Output the (X, Y) coordinate of the center of the cell containing the given text.  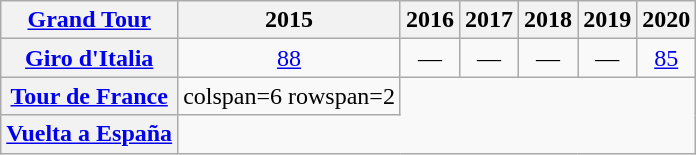
2020 (666, 20)
colspan=6 rowspan=2 (290, 96)
88 (290, 58)
Grand Tour (90, 20)
85 (666, 58)
Giro d'Italia (90, 58)
Vuelta a España (90, 134)
2016 (430, 20)
2018 (548, 20)
2019 (608, 20)
Tour de France (90, 96)
2017 (488, 20)
2015 (290, 20)
